Provide the [x, y] coordinate of the cell's center where the given text is located.  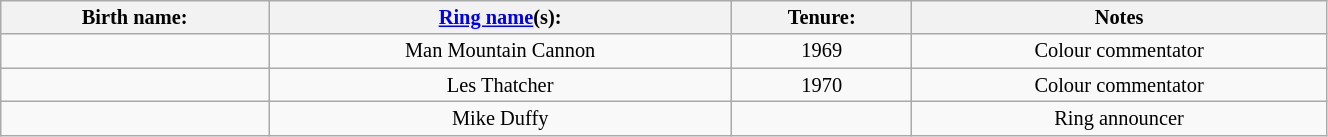
1970 [822, 85]
Ring name(s): [500, 17]
Tenure: [822, 17]
Birth name: [135, 17]
Ring announcer [1120, 118]
Notes [1120, 17]
Mike Duffy [500, 118]
Man Mountain Cannon [500, 51]
1969 [822, 51]
Les Thatcher [500, 85]
